Capture the cell that displays the provided text and extract its (X, Y) central coordinate. 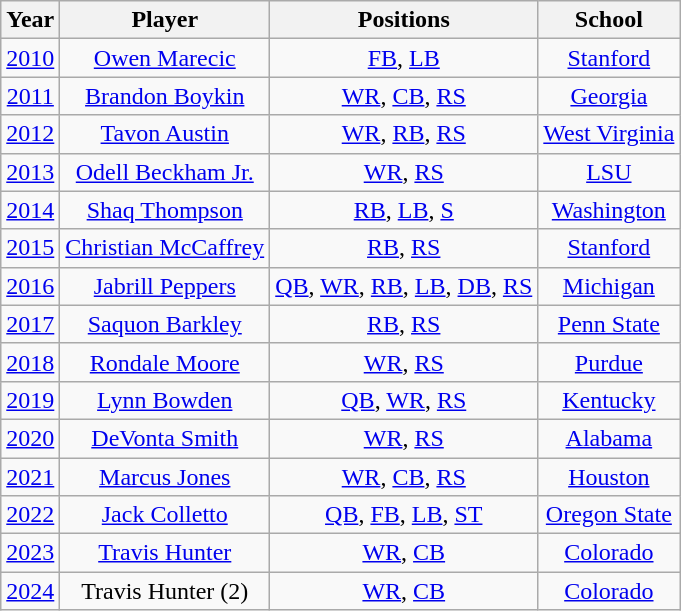
WR, RB, RS (404, 134)
West Virginia (609, 134)
QB, FB, LB, ST (404, 515)
QB, WR, RB, LB, DB, RS (404, 286)
2020 (30, 438)
Marcus Jones (165, 477)
Lynn Bowden (165, 400)
Brandon Boykin (165, 96)
2017 (30, 324)
2018 (30, 362)
2022 (30, 515)
2013 (30, 172)
Purdue (609, 362)
2012 (30, 134)
2014 (30, 210)
2019 (30, 400)
Washington (609, 210)
Penn State (609, 324)
2011 (30, 96)
Kentucky (609, 400)
Shaq Thompson (165, 210)
2024 (30, 591)
RB, LB, S (404, 210)
2015 (30, 248)
Year (30, 20)
2023 (30, 553)
LSU (609, 172)
Tavon Austin (165, 134)
Alabama (609, 438)
2021 (30, 477)
Positions (404, 20)
Rondale Moore (165, 362)
2010 (30, 58)
Jack Colletto (165, 515)
Saquon Barkley (165, 324)
Odell Beckham Jr. (165, 172)
Georgia (609, 96)
Player (165, 20)
Jabrill Peppers (165, 286)
DeVonta Smith (165, 438)
Oregon State (609, 515)
Owen Marecic (165, 58)
School (609, 20)
FB, LB (404, 58)
Houston (609, 477)
Christian McCaffrey (165, 248)
Michigan (609, 286)
Travis Hunter (165, 553)
Travis Hunter (2) (165, 591)
2016 (30, 286)
QB, WR, RS (404, 400)
